Provide the [x, y] coordinate of the cell's center where the given text is located.  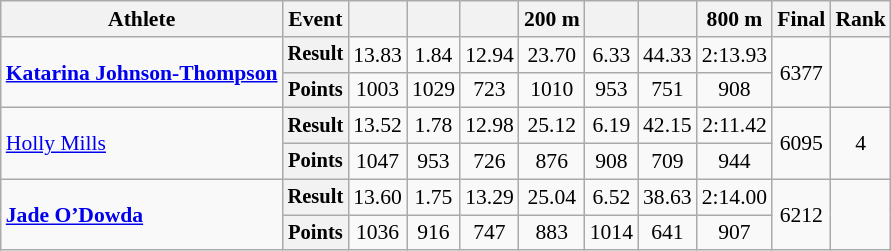
Final [801, 19]
44.33 [668, 55]
883 [552, 233]
944 [734, 162]
709 [668, 162]
4 [860, 144]
747 [490, 233]
907 [734, 233]
6377 [801, 72]
1014 [612, 233]
1047 [378, 162]
13.83 [378, 55]
2:11.42 [734, 126]
876 [552, 162]
25.04 [552, 197]
6212 [801, 214]
38.63 [668, 197]
25.12 [552, 126]
723 [490, 90]
6.52 [612, 197]
1010 [552, 90]
Holly Mills [142, 144]
200 m [552, 19]
1.75 [434, 197]
6.19 [612, 126]
2:13.93 [734, 55]
6095 [801, 144]
6.33 [612, 55]
916 [434, 233]
Event [316, 19]
42.15 [668, 126]
Rank [860, 19]
Jade O’Dowda [142, 214]
1036 [378, 233]
800 m [734, 19]
12.94 [490, 55]
13.29 [490, 197]
641 [668, 233]
2:14.00 [734, 197]
1029 [434, 90]
12.98 [490, 126]
751 [668, 90]
Athlete [142, 19]
13.52 [378, 126]
1003 [378, 90]
1.78 [434, 126]
726 [490, 162]
23.70 [552, 55]
13.60 [378, 197]
Katarina Johnson-Thompson [142, 72]
1.84 [434, 55]
